Locate the cell with the specified text and output its [x, y] center coordinate. 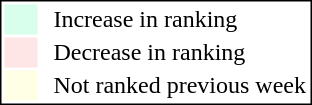
Not ranked previous week [180, 85]
Increase in ranking [180, 19]
Decrease in ranking [180, 53]
